For the text-containing cell, return its midpoint in [x, y] coordinate format. 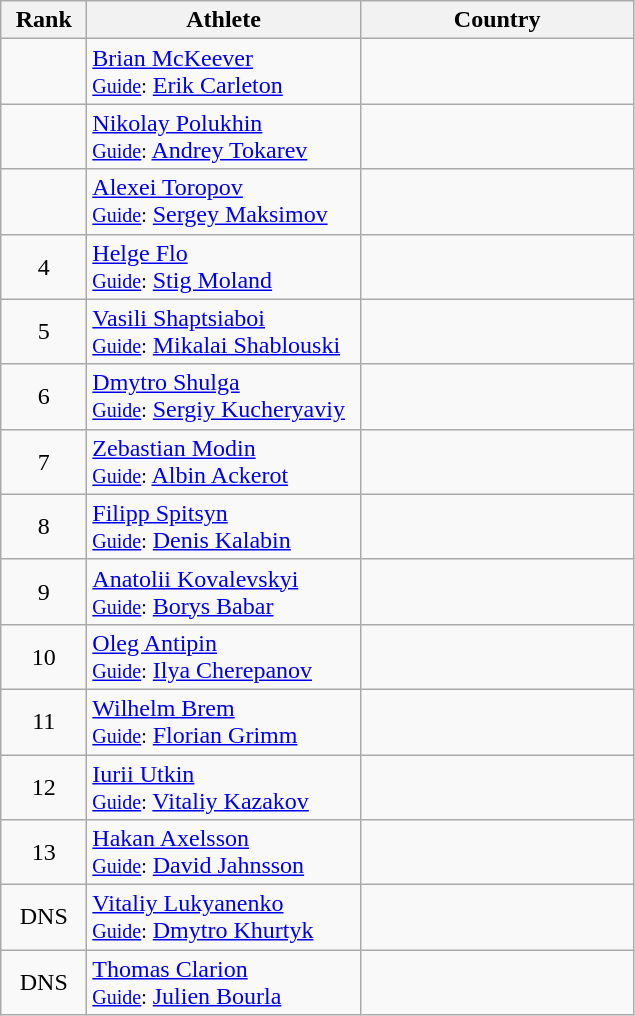
Thomas ClarionGuide: Julien Bourla [224, 982]
12 [44, 786]
4 [44, 266]
Wilhelm BremGuide: Florian Grimm [224, 722]
Hakan AxelssonGuide: David Jahnsson [224, 852]
Nikolay PolukhinGuide: Andrey Tokarev [224, 136]
Filipp SpitsynGuide: Denis Kalabin [224, 526]
Helge FloGuide: Stig Moland [224, 266]
Oleg AntipinGuide: Ilya Cherepanov [224, 656]
Vitaliy LukyanenkoGuide: Dmytro Khurtyk [224, 918]
Zebastian ModinGuide: Albin Ackerot [224, 462]
Dmytro ShulgaGuide: Sergiy Kucheryaviy [224, 396]
Anatolii KovalevskyiGuide: Borys Babar [224, 592]
7 [44, 462]
11 [44, 722]
5 [44, 332]
Iurii UtkinGuide: Vitaliy Kazakov [224, 786]
6 [44, 396]
8 [44, 526]
Alexei ToropovGuide: Sergey Maksimov [224, 202]
10 [44, 656]
Athlete [224, 20]
13 [44, 852]
Brian McKeeverGuide: Erik Carleton [224, 72]
9 [44, 592]
Country [497, 20]
Vasili ShaptsiaboiGuide: Mikalai Shablouski [224, 332]
Rank [44, 20]
